Extract the [x, y] coordinate from the center of the cell holding the provided text.  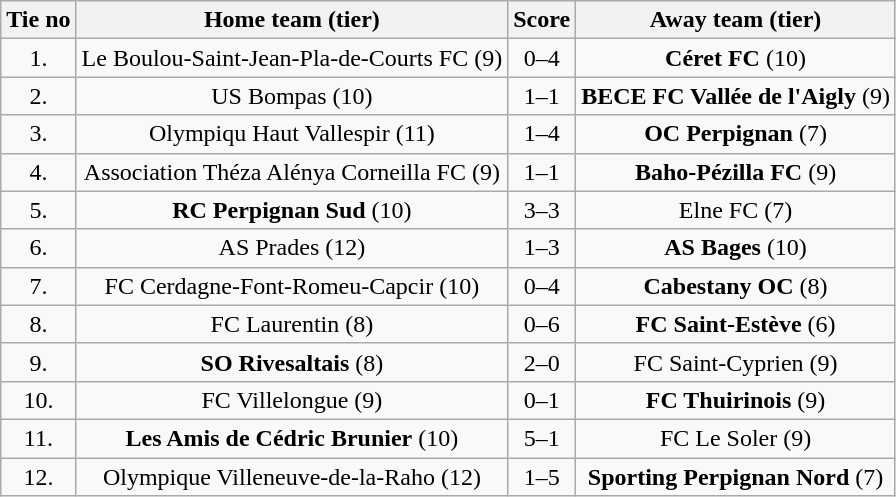
FC Villelongue (9) [292, 400]
11. [38, 438]
2. [38, 96]
Cabestany OC (8) [736, 286]
AS Prades (12) [292, 248]
Sporting Perpignan Nord (7) [736, 477]
Home team (tier) [292, 20]
US Bompas (10) [292, 96]
Association Théza Alénya Corneilla FC (9) [292, 172]
Olympique Villeneuve-de-la-Raho (12) [292, 477]
0–6 [542, 324]
Olympiqu Haut Vallespir (11) [292, 134]
3. [38, 134]
9. [38, 362]
8. [38, 324]
FC Le Soler (9) [736, 438]
Away team (tier) [736, 20]
Baho-Pézilla FC (9) [736, 172]
1–3 [542, 248]
6. [38, 248]
2–0 [542, 362]
5–1 [542, 438]
Score [542, 20]
Le Boulou-Saint-Jean-Pla-de-Courts FC (9) [292, 58]
BECE FC Vallée de l'Aigly (9) [736, 96]
SO Rivesaltais (8) [292, 362]
AS Bages (10) [736, 248]
FC Saint-Estève (6) [736, 324]
12. [38, 477]
FC Thuirinois (9) [736, 400]
RC Perpignan Sud (10) [292, 210]
10. [38, 400]
FC Saint-Cyprien (9) [736, 362]
1–5 [542, 477]
FC Laurentin (8) [292, 324]
4. [38, 172]
Tie no [38, 20]
Elne FC (7) [736, 210]
5. [38, 210]
1–4 [542, 134]
OC Perpignan (7) [736, 134]
Céret FC (10) [736, 58]
3–3 [542, 210]
FC Cerdagne-Font-Romeu-Capcir (10) [292, 286]
7. [38, 286]
1. [38, 58]
0–1 [542, 400]
Les Amis de Cédric Brunier (10) [292, 438]
